Output the [X, Y] coordinate of the center of the cell containing the given text.  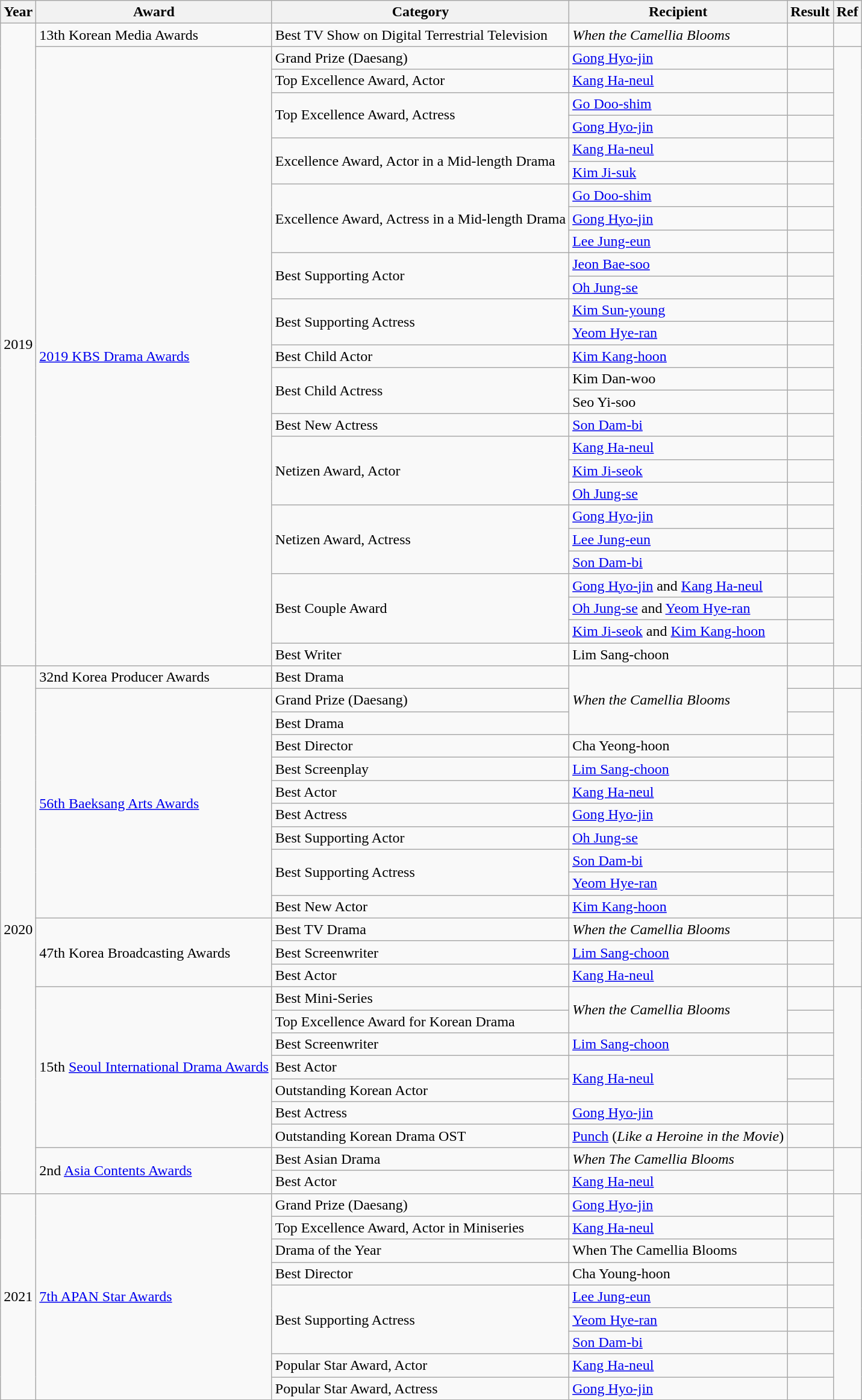
Top Excellence Award, Actor [420, 81]
Best Asian Drama [420, 1159]
Best TV Drama [420, 929]
Best New Actor [420, 906]
Jeon Bae-soo [678, 264]
Best TV Show on Digital Terrestrial Television [420, 35]
Kim Dan-woo [678, 379]
Best Writer [420, 654]
Cha Yeong-hoon [678, 746]
Best New Actress [420, 425]
Punch (Like a Heroine in the Movie) [678, 1136]
Seo Yi-soo [678, 402]
Popular Star Award, Actor [420, 1365]
2019 [18, 345]
Category [420, 12]
Drama of the Year [420, 1251]
Kim Ji-seok and Kim Kang-hoon [678, 631]
Best Child Actor [420, 356]
Kim Ji-suk [678, 172]
32nd Korea Producer Awards [154, 677]
13th Korean Media Awards [154, 35]
7th APAN Star Awards [154, 1297]
Excellence Award, Actor in a Mid-length Drama [420, 161]
Outstanding Korean Actor [420, 1090]
Year [18, 12]
Recipient [678, 12]
Ref [847, 12]
Best Couple Award [420, 608]
Cha Young-hoon [678, 1273]
Best Mini-Series [420, 998]
Oh Jung-se and Yeom Hye-ran [678, 608]
Netizen Award, Actress [420, 539]
47th Korea Broadcasting Awards [154, 952]
2019 KBS Drama Awards [154, 356]
Top Excellence Award for Korean Drama [420, 1022]
Netizen Award, Actor [420, 471]
Kim Ji-seok [678, 471]
Excellence Award, Actress in a Mid-length Drama [420, 218]
15th Seoul International Drama Awards [154, 1067]
Best Child Actress [420, 391]
2020 [18, 929]
Top Excellence Award, Actor in Miniseries [420, 1228]
Award [154, 12]
Top Excellence Award, Actress [420, 115]
Gong Hyo-jin and Kang Ha-neul [678, 585]
Result [810, 12]
2nd Asia Contents Awards [154, 1170]
Kim Sun-young [678, 310]
Popular Star Award, Actress [420, 1388]
56th Baeksang Arts Awards [154, 804]
Best Screenplay [420, 769]
Outstanding Korean Drama OST [420, 1136]
2021 [18, 1297]
